Extract the [x, y] coordinate from the center of the cell holding the provided text.  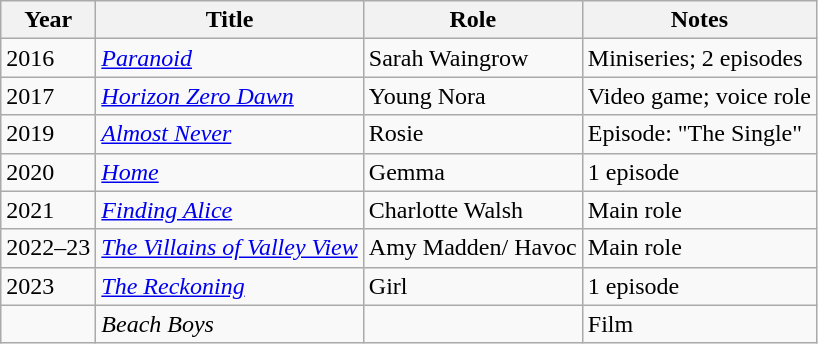
Beach Boys [230, 324]
2019 [48, 134]
Role [472, 20]
2016 [48, 58]
2023 [48, 286]
Sarah Waingrow [472, 58]
Miniseries; 2 episodes [699, 58]
Year [48, 20]
2022–23 [48, 248]
2020 [48, 172]
Charlotte Walsh [472, 210]
The Reckoning [230, 286]
Video game; voice role [699, 96]
Home [230, 172]
Almost Never [230, 134]
2021 [48, 210]
2017 [48, 96]
Girl [472, 286]
Title [230, 20]
Horizon Zero Dawn [230, 96]
Film [699, 324]
Notes [699, 20]
Rosie [472, 134]
The Villains of Valley View [230, 248]
Episode: "The Single" [699, 134]
Paranoid [230, 58]
Finding Alice [230, 210]
Young Nora [472, 96]
Gemma [472, 172]
Amy Madden/ Havoc [472, 248]
